For the text-containing cell, return its midpoint in [x, y] coordinate format. 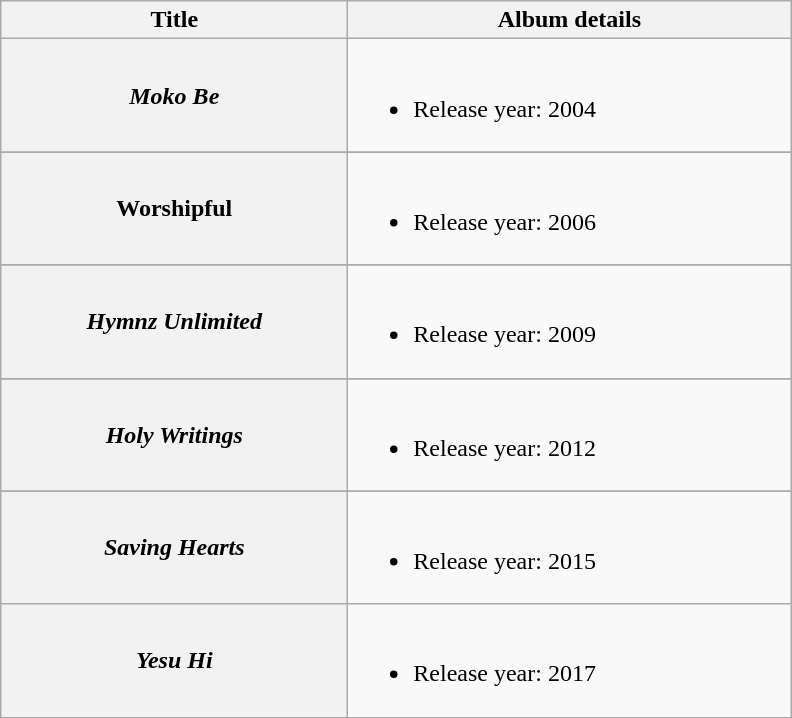
Worshipful [174, 208]
Hymnz Unlimited [174, 322]
Holy Writings [174, 434]
Release year: 2017 [570, 660]
Saving Hearts [174, 548]
Release year: 2006 [570, 208]
Title [174, 20]
Release year: 2015 [570, 548]
Release year: 2009 [570, 322]
Yesu Hi [174, 660]
Release year: 2012 [570, 434]
Moko Be [174, 96]
Album details [570, 20]
Release year: 2004 [570, 96]
